Capture the cell that displays the provided text and extract its [x, y] central coordinate. 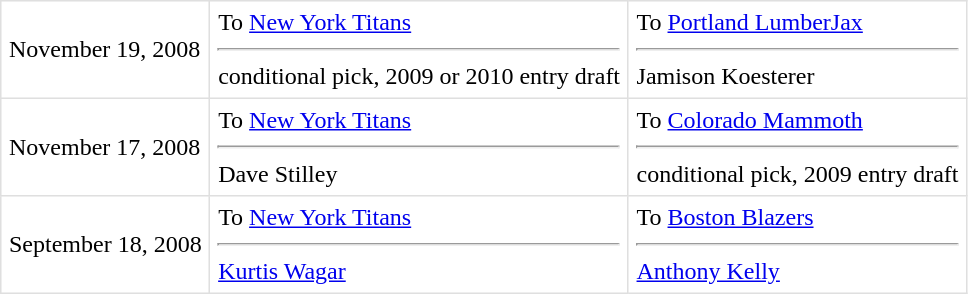
To New York Titansconditional pick, 2009 or 2010 entry draft [419, 50]
To Portland LumberJax Jamison Koesterer [797, 50]
November 17, 2008 [106, 147]
To New York TitansDave Stilley [419, 147]
November 19, 2008 [106, 50]
September 18, 2008 [106, 245]
To Colorado Mammoth conditional pick, 2009 entry draft [797, 147]
To New York TitansKurtis Wagar [419, 245]
To Boston Blazers Anthony Kelly [797, 245]
